Find where the given text appears and provide that cell's center as [X, Y] coordinate. 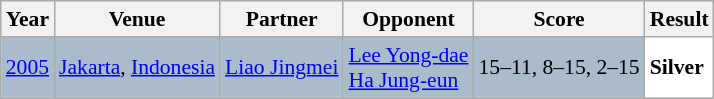
Year [28, 19]
2005 [28, 68]
Result [680, 19]
15–11, 8–15, 2–15 [560, 68]
Venue [137, 19]
Lee Yong-dae Ha Jung-eun [408, 68]
Partner [282, 19]
Jakarta, Indonesia [137, 68]
Liao Jingmei [282, 68]
Silver [680, 68]
Score [560, 19]
Opponent [408, 19]
